Detect which cell encompasses the target text, then output its (X, Y) center coordinate. 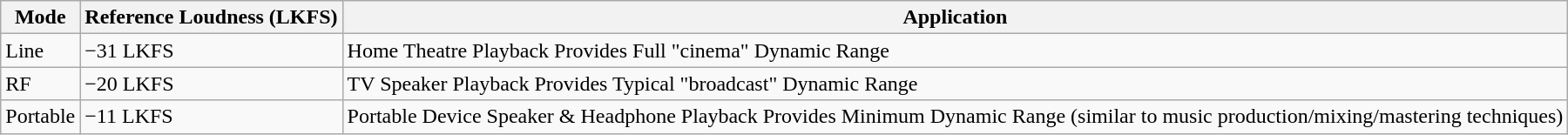
Home Theatre Playback Provides Full "cinema" Dynamic Range (955, 51)
Line (40, 51)
−11 LKFS (211, 117)
Reference Loudness (LKFS) (211, 17)
Mode (40, 17)
−31 LKFS (211, 51)
RF (40, 84)
TV Speaker Playback Provides Typical "broadcast" Dynamic Range (955, 84)
Portable (40, 117)
Portable Device Speaker & Headphone Playback Provides Minimum Dynamic Range (similar to music production/mixing/mastering techniques) (955, 117)
Application (955, 17)
−20 LKFS (211, 84)
